Extract the [x, y] coordinate from the center of the cell holding the provided text.  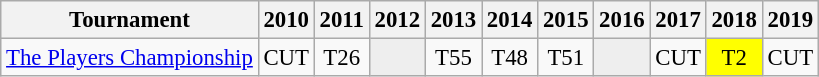
T48 [510, 58]
T2 [734, 58]
2012 [397, 20]
2010 [286, 20]
2014 [510, 20]
2016 [622, 20]
T55 [453, 58]
2011 [342, 20]
2013 [453, 20]
2018 [734, 20]
2019 [790, 20]
Tournament [130, 20]
2017 [678, 20]
T51 [566, 58]
2015 [566, 20]
The Players Championship [130, 58]
T26 [342, 58]
